Find where the given text appears and provide that cell's center as (X, Y) coordinate. 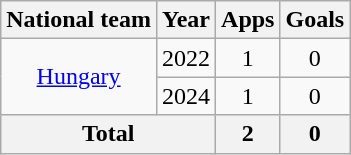
2022 (186, 58)
2024 (186, 96)
Year (186, 20)
2 (248, 134)
Total (108, 134)
Hungary (79, 77)
National team (79, 20)
Apps (248, 20)
Goals (315, 20)
